For the text-containing cell, return its midpoint in (x, y) coordinate format. 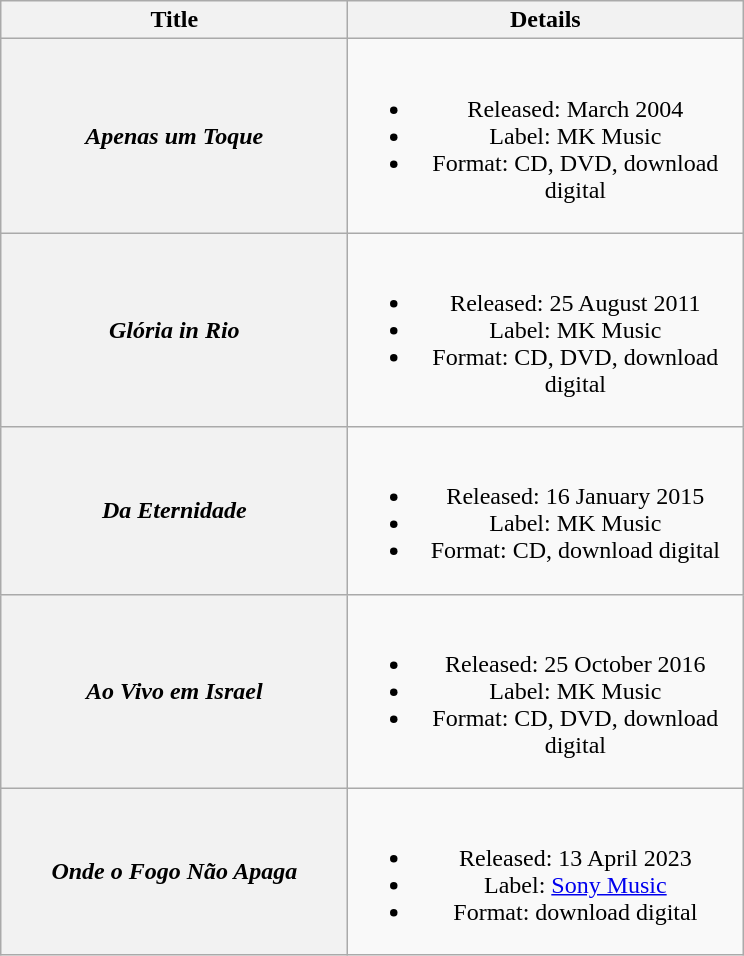
Glória in Rio (174, 330)
Details (546, 20)
Ao Vivo em Israel (174, 691)
Onde o Fogo Não Apaga (174, 872)
Released: 13 April 2023Label: Sony MusicFormat: download digital (546, 872)
Title (174, 20)
Released: 16 January 2015Label: MK MusicFormat: CD, download digital (546, 510)
Apenas um Toque (174, 136)
Released: 25 August 2011Label: MK MusicFormat: CD, DVD, download digital (546, 330)
Released: 25 October 2016Label: MK MusicFormat: CD, DVD, download digital (546, 691)
Da Eternidade (174, 510)
Released: March 2004Label: MK MusicFormat: CD, DVD, download digital (546, 136)
